Return (x, y) of the center of cell containing provided text 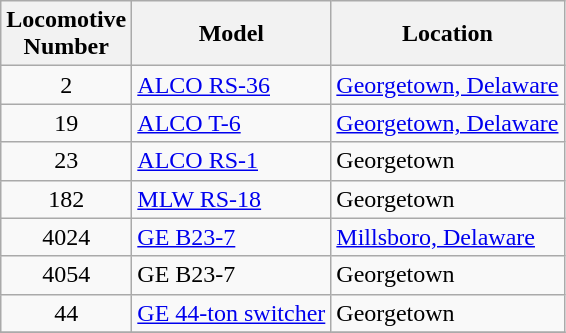
LocomotiveNumber (66, 34)
182 (66, 199)
Model (232, 34)
2 (66, 85)
4024 (66, 237)
4054 (66, 275)
ALCO RS-36 (232, 85)
ALCO RS-1 (232, 161)
Location (448, 34)
MLW RS-18 (232, 199)
44 (66, 313)
Millsboro, Delaware (448, 237)
GE 44-ton switcher (232, 313)
ALCO T-6 (232, 123)
19 (66, 123)
23 (66, 161)
